From the cell containing the given text, extract its center point as (X, Y) coordinate. 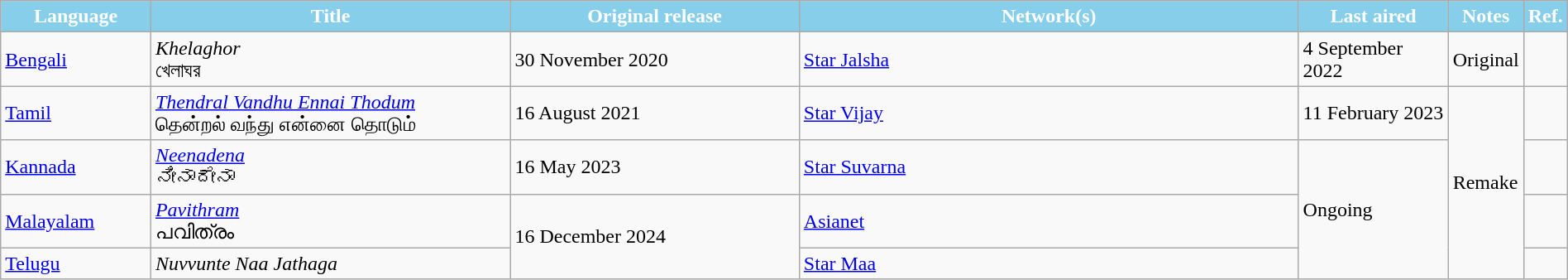
Pavithram പവിത്രം (330, 220)
Asianet (1049, 220)
Star Vijay (1049, 113)
Malayalam (76, 220)
Ref. (1545, 17)
Language (76, 17)
4 September 2022 (1373, 60)
Kannada (76, 167)
Khelaghor খেলাঘর (330, 60)
Star Jalsha (1049, 60)
30 November 2020 (655, 60)
Neenadenaನೀನಾದೇನಾ (330, 167)
Original release (655, 17)
Tamil (76, 113)
Network(s) (1049, 17)
Original (1485, 60)
11 February 2023 (1373, 113)
Star Suvarna (1049, 167)
16 May 2023 (655, 167)
Notes (1485, 17)
Star Maa (1049, 263)
Ongoing (1373, 210)
Bengali (76, 60)
Telugu (76, 263)
Title (330, 17)
Nuvvunte Naa Jathaga (330, 263)
Last aired (1373, 17)
16 August 2021 (655, 113)
Remake (1485, 182)
16 December 2024 (655, 237)
Thendral Vandhu Ennai Thodum தென்றல் வந்து என்னை தொடும் (330, 113)
